Search for the cell housing the specified text and yield its [X, Y] center coordinate. 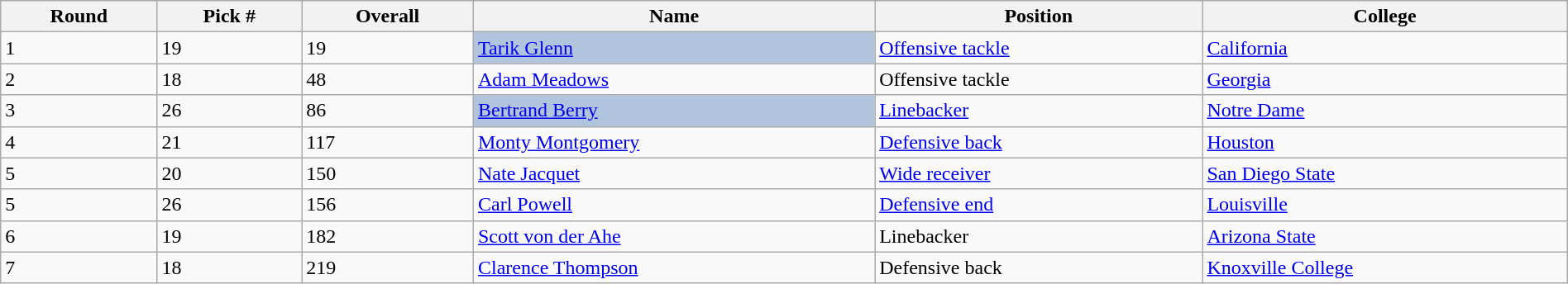
Position [1039, 17]
California [1384, 48]
2 [79, 79]
48 [388, 79]
Wide receiver [1039, 173]
Monty Montgomery [673, 142]
Round [79, 17]
San Diego State [1384, 173]
Adam Meadows [673, 79]
Houston [1384, 142]
Overall [388, 17]
Arizona State [1384, 236]
156 [388, 205]
117 [388, 142]
Pick # [230, 17]
Nate Jacquet [673, 173]
Defensive end [1039, 205]
6 [79, 236]
College [1384, 17]
182 [388, 236]
21 [230, 142]
150 [388, 173]
1 [79, 48]
Bertrand Berry [673, 111]
20 [230, 173]
Louisville [1384, 205]
Name [673, 17]
Notre Dame [1384, 111]
Carl Powell [673, 205]
86 [388, 111]
Scott von der Ahe [673, 236]
Georgia [1384, 79]
Tarik Glenn [673, 48]
3 [79, 111]
Clarence Thompson [673, 267]
7 [79, 267]
219 [388, 267]
Knoxville College [1384, 267]
4 [79, 142]
